Search for the cell housing the specified text and yield its (x, y) center coordinate. 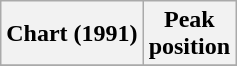
Chart (1991) (72, 34)
Peakposition (189, 34)
